Provide the [X, Y] coordinate of the cell's center where the given text is located.  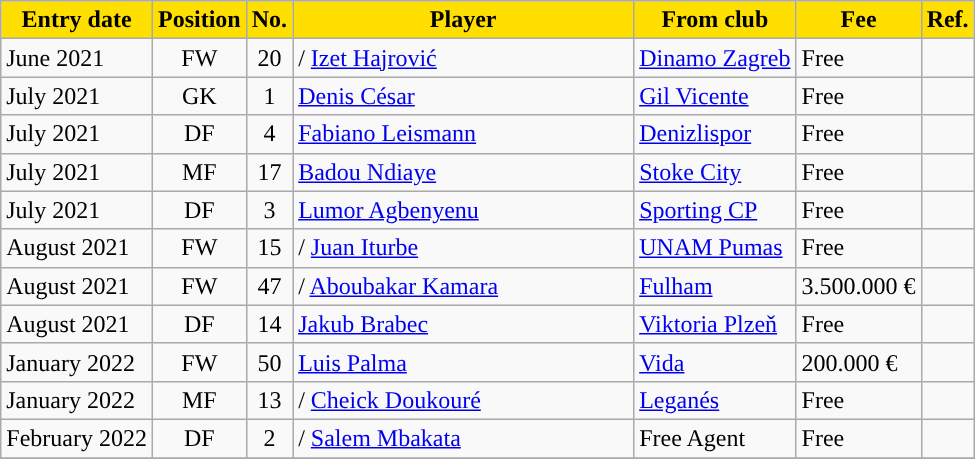
GK [199, 96]
No. [269, 20]
February 2022 [77, 438]
2 [269, 438]
Fee [858, 20]
Denizlispor [715, 134]
4 [269, 134]
Entry date [77, 20]
Lumor Agbenyenu [464, 210]
Player [464, 20]
200.000 € [858, 362]
Ref. [948, 20]
3.500.000 € [858, 286]
20 [269, 58]
Vida [715, 362]
Luis Palma [464, 362]
Sporting CP [715, 210]
1 [269, 96]
50 [269, 362]
Dinamo Zagreb [715, 58]
/ Salem Mbakata [464, 438]
/ Cheick Doukouré [464, 400]
47 [269, 286]
From club [715, 20]
Stoke City [715, 172]
14 [269, 324]
17 [269, 172]
June 2021 [77, 58]
/ Izet Hajrović [464, 58]
Position [199, 20]
Fabiano Leismann [464, 134]
Denis César [464, 96]
Free Agent [715, 438]
Fulham [715, 286]
Badou Ndiaye [464, 172]
/ Juan Iturbe [464, 248]
15 [269, 248]
Gil Vicente [715, 96]
Viktoria Plzeň [715, 324]
UNAM Pumas [715, 248]
/ Aboubakar Kamara [464, 286]
Leganés [715, 400]
13 [269, 400]
3 [269, 210]
Jakub Brabec [464, 324]
